Detect which cell encompasses the target text, then output its [X, Y] center coordinate. 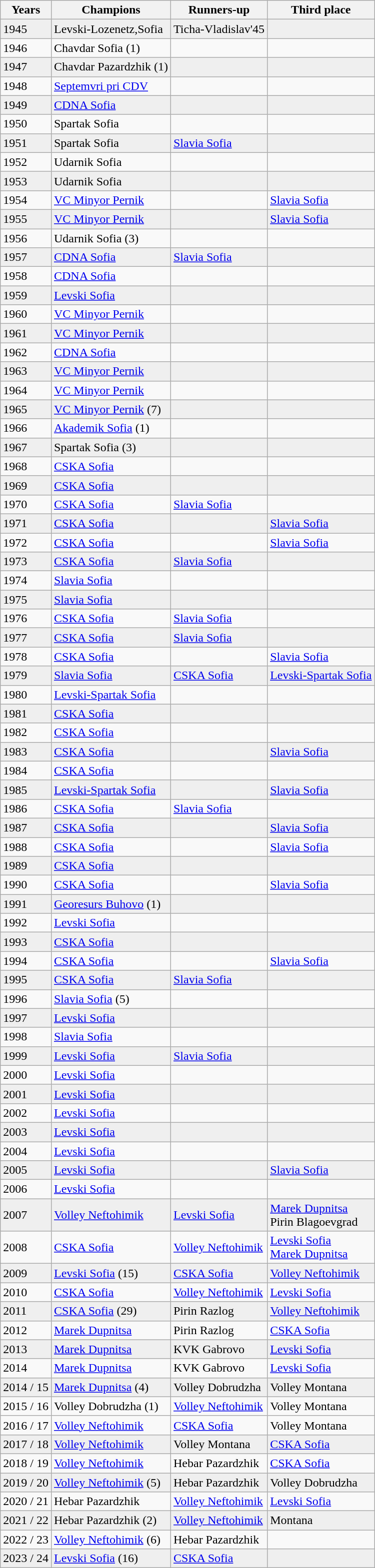
VC Minyor Pernik (7) [111, 409]
1973 [26, 562]
1998 [26, 1037]
2011 [26, 1311]
1979 [26, 676]
CSKA Sofia (29) [111, 1311]
1950 [26, 124]
1984 [26, 771]
2009 [26, 1273]
Champions [111, 10]
2004 [26, 1151]
1975 [26, 600]
1976 [26, 619]
1981 [26, 714]
2022 / 23 [26, 1540]
2002 [26, 1113]
Volley Dobrudzha (1) [111, 1406]
1992 [26, 923]
2012 [26, 1330]
2017 / 18 [26, 1444]
1994 [26, 961]
1999 [26, 1056]
1947 [26, 67]
Volley Neftohimik (5) [111, 1483]
1986 [26, 808]
Volley Neftohimik (6) [111, 1540]
1993 [26, 942]
Runners-up [219, 10]
Marek Dupnitsa (4) [111, 1387]
2015 / 16 [26, 1406]
1945 [26, 29]
1952 [26, 162]
1977 [26, 638]
1980 [26, 695]
1991 [26, 904]
Chavdar Sofia (1) [111, 48]
1996 [26, 999]
2014 [26, 1368]
Marek Dupnitsa Pirin Blagoevgrad [321, 1215]
2019 / 20 [26, 1483]
Third place [321, 10]
1967 [26, 447]
1985 [26, 789]
1964 [26, 390]
1961 [26, 333]
1957 [26, 257]
2014 / 15 [26, 1387]
1946 [26, 48]
Slavia Sofia (5) [111, 999]
Years [26, 10]
1954 [26, 200]
2018 / 19 [26, 1463]
Septemvri pri CDV [111, 86]
1958 [26, 276]
1969 [26, 485]
Montana [321, 1521]
1948 [26, 86]
1959 [26, 295]
1956 [26, 238]
1965 [26, 409]
2005 [26, 1170]
1955 [26, 219]
1951 [26, 143]
2013 [26, 1349]
2006 [26, 1189]
1953 [26, 181]
2020 / 21 [26, 1502]
1962 [26, 352]
2010 [26, 1292]
1949 [26, 105]
Levski-Lozenetz,Sofia [111, 29]
2008 [26, 1247]
1989 [26, 866]
2003 [26, 1132]
1982 [26, 733]
1963 [26, 371]
Chavdar Pazardzhik (1) [111, 67]
2023 / 24 [26, 1559]
Akademik Sofia (1) [111, 428]
Hebar Pazardzhik (2) [111, 1521]
1966 [26, 428]
Levski Sofia (16) [111, 1559]
Ticha-Vladislav'45 [219, 29]
1974 [26, 581]
1978 [26, 657]
1970 [26, 504]
1968 [26, 466]
Spartak Sofia (3) [111, 447]
2000 [26, 1075]
Georesurs Buhovo (1) [111, 904]
Levski SofiaMarek Dupnitsa [321, 1247]
1972 [26, 542]
1983 [26, 752]
1971 [26, 523]
Udarnik Sofia (3) [111, 238]
1990 [26, 885]
1960 [26, 314]
2001 [26, 1094]
1988 [26, 847]
1997 [26, 1018]
1995 [26, 980]
Levski Sofia (15) [111, 1273]
2021 / 22 [26, 1521]
2016 / 17 [26, 1425]
1987 [26, 827]
2007 [26, 1215]
